Provide the [x, y] coordinate of the cell's center where the given text is located.  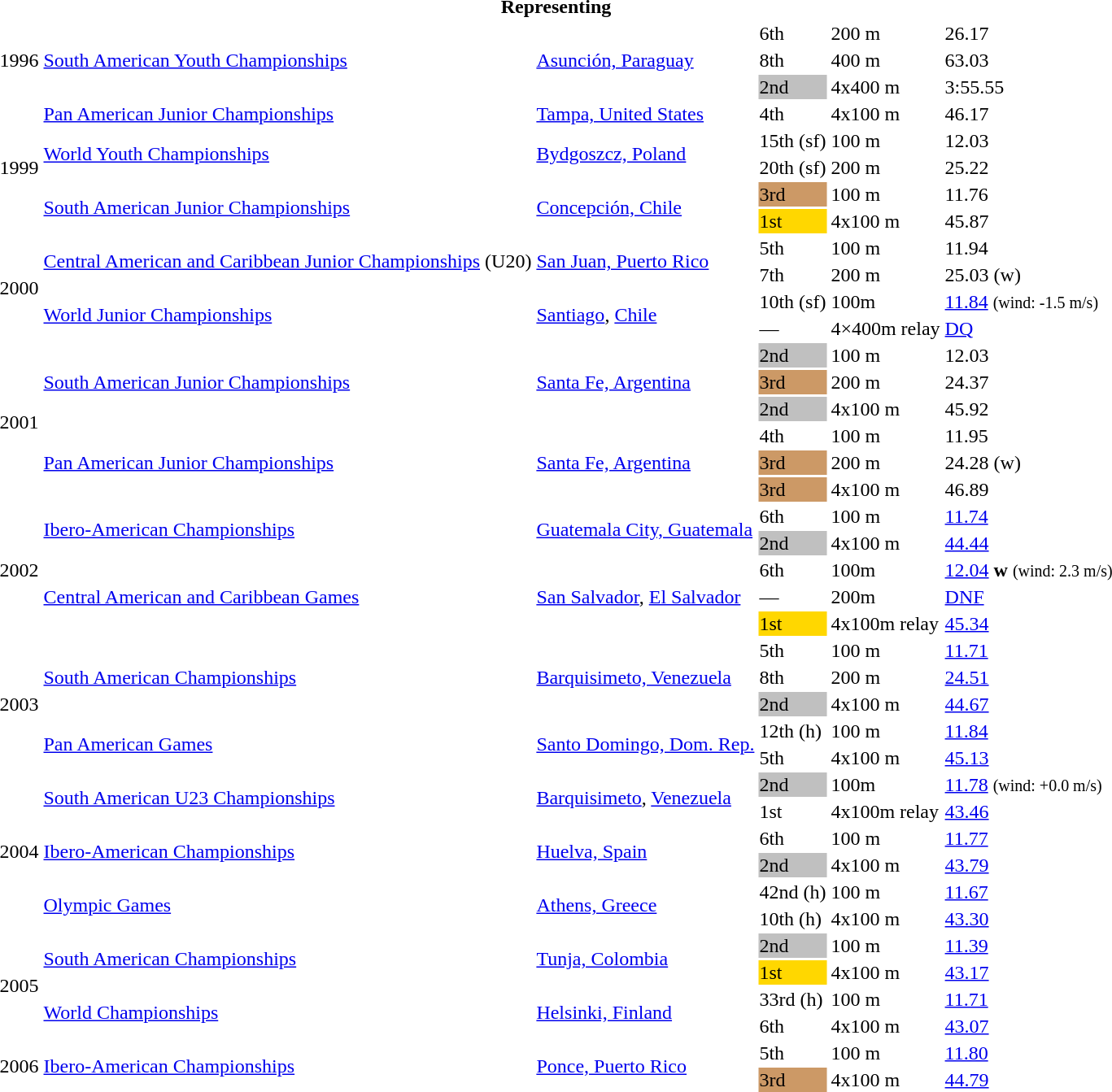
12th (h) [792, 731]
15th (sf) [792, 141]
Athens, Greece [646, 906]
Helsinki, Finland [646, 1013]
South American U23 Championships [288, 798]
Santo Domingo, Dom. Rep. [646, 745]
33rd (h) [792, 999]
World Championships [288, 1013]
200m [885, 597]
San Juan, Puerto Rico [646, 262]
San Salvador, El Salvador [646, 597]
Ponce, Puerto Rico [646, 1067]
10th (h) [792, 919]
Tunja, Colombia [646, 959]
Central American and Caribbean Games [288, 597]
42nd (h) [792, 892]
Central American and Caribbean Junior Championships (U20) [288, 262]
Concepción, Chile [646, 208]
10th (sf) [792, 302]
400 m [885, 60]
Guatemala City, Guatemala [646, 530]
World Youth Championships [288, 154]
7th [792, 275]
Huelva, Spain [646, 852]
Pan American Games [288, 745]
Olympic Games [288, 906]
4×400m relay [885, 328]
Asunción, Paraguay [646, 60]
South American Youth Championships [288, 60]
20th (sf) [792, 167]
Bydgoszcz, Poland [646, 154]
Tampa, United States [646, 114]
Santiago, Chile [646, 315]
4x400 m [885, 87]
World Junior Championships [288, 315]
